Provide the [x, y] coordinate of the cell's center where the given text is located.  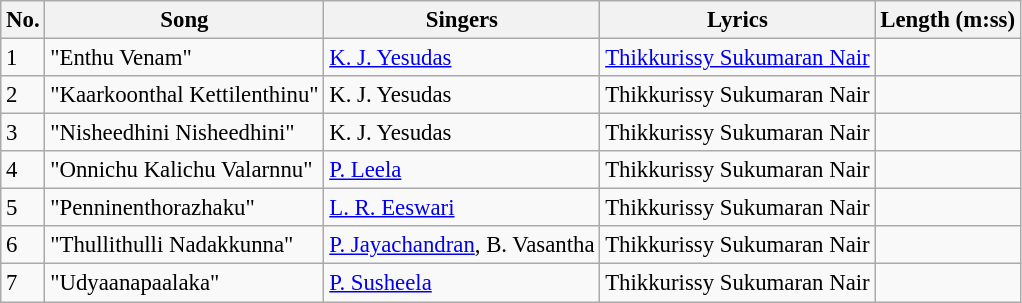
"Thullithulli Nadakkunna" [184, 245]
Length (m:ss) [948, 20]
Song [184, 20]
"Kaarkoonthal Kettilenthinu" [184, 95]
P. Jayachandran, B. Vasantha [462, 245]
3 [23, 133]
"Enthu Venam" [184, 58]
"Nisheedhini Nisheedhini" [184, 133]
"Udyaanapaalaka" [184, 283]
4 [23, 170]
Lyrics [738, 20]
7 [23, 283]
6 [23, 245]
2 [23, 95]
L. R. Eeswari [462, 208]
"Onnichu Kalichu Valarnnu" [184, 170]
"Penninenthorazhaku" [184, 208]
1 [23, 58]
5 [23, 208]
P. Susheela [462, 283]
P. Leela [462, 170]
No. [23, 20]
Singers [462, 20]
